Provide the (X, Y) coordinate of the cell's center where the given text is located.  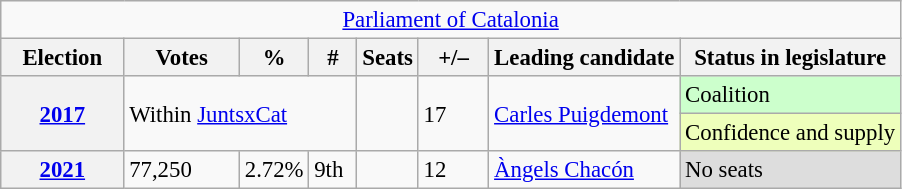
% (274, 58)
Seats (388, 58)
9th (333, 170)
Àngels Chacón (584, 170)
Confidence and supply (790, 133)
+/– (454, 58)
# (333, 58)
2021 (62, 170)
Leading candidate (584, 58)
Carles Puigdemont (584, 114)
2.72% (274, 170)
2017 (62, 114)
12 (454, 170)
Status in legislature (790, 58)
Votes (182, 58)
Within JuntsxCat (240, 114)
No seats (790, 170)
17 (454, 114)
77,250 (182, 170)
Parliament of Catalonia (451, 20)
Election (62, 58)
Coalition (790, 95)
